From the cell containing the given text, extract its center point as [x, y] coordinate. 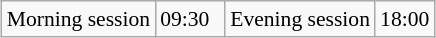
09:30 [190, 19]
18:00 [404, 19]
Morning session [78, 19]
Evening session [300, 19]
